Scan for the cell matching the given text and deliver its [X, Y] coordinate at center. 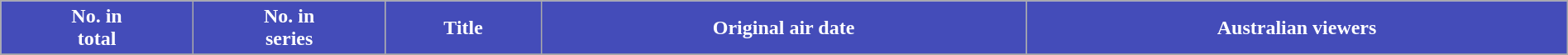
No. intotal [98, 28]
Australian viewers [1297, 28]
Title [463, 28]
Original air date [784, 28]
No. inseries [289, 28]
